For the text-containing cell, return its midpoint in [x, y] coordinate format. 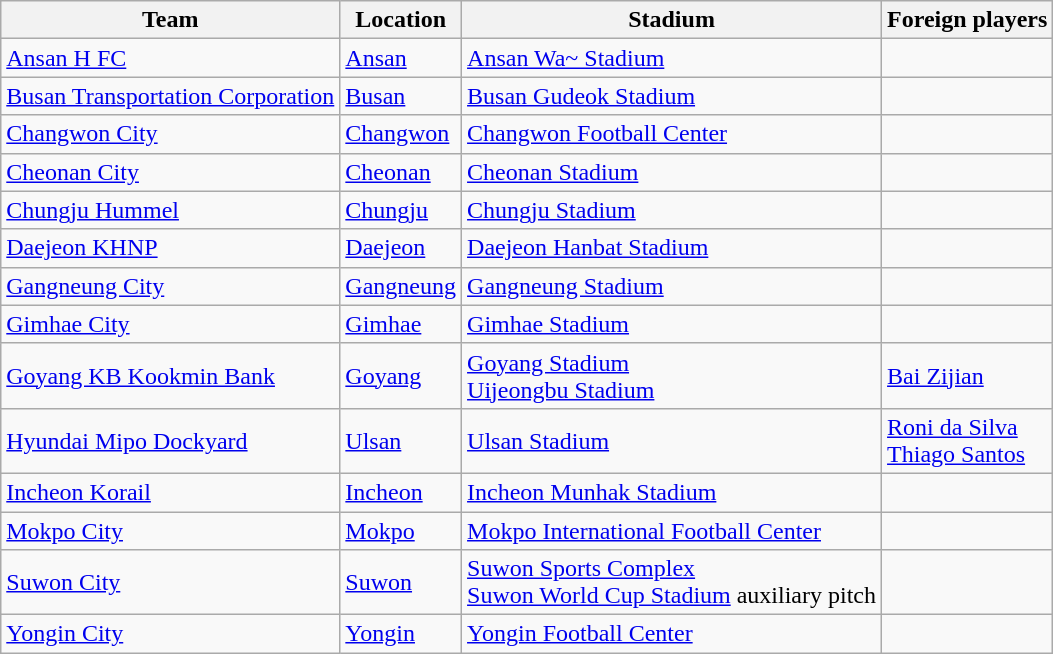
Goyang [401, 376]
Goyang Stadium Uijeongbu Stadium [672, 376]
Team [170, 20]
Ulsan Stadium [672, 440]
Mokpo International Football Center [672, 531]
Busan [401, 96]
Incheon [401, 492]
Incheon Munhak Stadium [672, 492]
Suwon City [170, 582]
Busan Gudeok Stadium [672, 96]
Suwon [401, 582]
Chungju [401, 210]
Cheonan [401, 172]
Location [401, 20]
Chungju Hummel [170, 210]
Cheonan City [170, 172]
Gimhae City [170, 324]
Mokpo [401, 531]
Cheonan Stadium [672, 172]
Gangneung [401, 286]
Ansan Wa~ Stadium [672, 58]
Changwon Football Center [672, 134]
Chungju Stadium [672, 210]
Hyundai Mipo Dockyard [170, 440]
Gangneung City [170, 286]
Mokpo City [170, 531]
Ansan H FC [170, 58]
Changwon City [170, 134]
Gimhae [401, 324]
Roni da Silva Thiago Santos [968, 440]
Foreign players [968, 20]
Ansan [401, 58]
Daejeon Hanbat Stadium [672, 248]
Bai Zijian [968, 376]
Gimhae Stadium [672, 324]
Busan Transportation Corporation [170, 96]
Daejeon [401, 248]
Stadium [672, 20]
Ulsan [401, 440]
Gangneung Stadium [672, 286]
Yongin City [170, 634]
Yongin [401, 634]
Daejeon KHNP [170, 248]
Suwon Sports Complex Suwon World Cup Stadium auxiliary pitch [672, 582]
Goyang KB Kookmin Bank [170, 376]
Yongin Football Center [672, 634]
Incheon Korail [170, 492]
Changwon [401, 134]
